Output the [X, Y] coordinate of the center of the cell containing the given text.  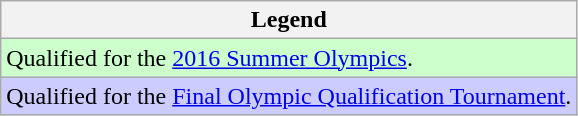
Qualified for the Final Olympic Qualification Tournament. [289, 96]
Legend [289, 20]
Qualified for the 2016 Summer Olympics. [289, 58]
